For the text-containing cell, return its midpoint in (x, y) coordinate format. 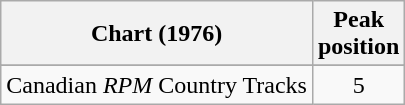
Peakposition (358, 34)
Chart (1976) (157, 34)
5 (358, 85)
Canadian RPM Country Tracks (157, 85)
